Return [X, Y] of the center of cell containing provided text 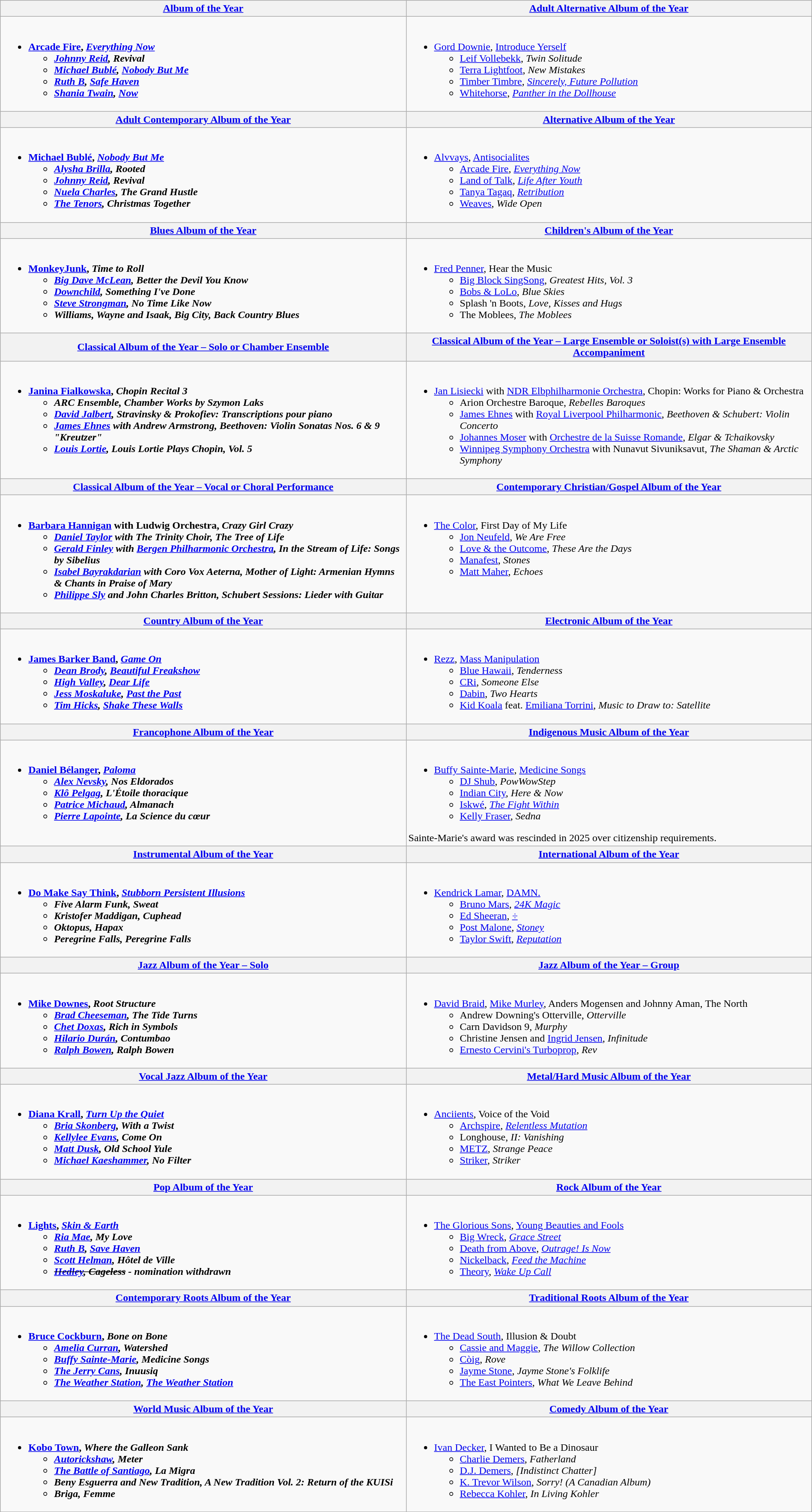
Vocal Jazz Album of the Year [203, 1076]
Adult Alternative Album of the Year [609, 9]
Alvvays, AntisocialitesArcade Fire, Everything NowLand of Talk, Life After YouthTanya Tagaq, RetributionWeaves, Wide Open [609, 175]
Classical Album of the Year – Large Ensemble or Soloist(s) with Large Ensemble Accompaniment [609, 347]
Traditional Roots Album of the Year [609, 1298]
The Glorious Sons, Young Beauties and FoolsBig Wreck, Grace StreetDeath from Above, Outrage! Is NowNickelback, Feed the MachineTheory, Wake Up Call [609, 1242]
World Music Album of the Year [203, 1409]
Metal/Hard Music Album of the Year [609, 1076]
The Color, First Day of My LifeJon Neufeld, We Are FreeLove & the Outcome, These Are the DaysManafest, StonesMatt Maher, Echoes [609, 554]
Pop Album of the Year [203, 1187]
Classical Album of the Year – Vocal or Choral Performance [203, 487]
Classical Album of the Year – Solo or Chamber Ensemble [203, 347]
Adult Contemporary Album of the Year [203, 119]
Blues Album of the Year [203, 230]
Kendrick Lamar, DAMN.Bruno Mars, 24K MagicEd Sheeran, ÷Post Malone, StoneyTaylor Swift, Reputation [609, 910]
Lights, Skin & EarthRia Mae, My LoveRuth B, Save HavenScott Helman, Hôtel de VilleHedley, Cageless - nomination withdrawn [203, 1242]
Jazz Album of the Year – Solo [203, 965]
Mike Downes, Root StructureBrad Cheeseman, The Tide TurnsChet Doxas, Rich in SymbolsHilario Durán, ContumbaoRalph Bowen, Ralph Bowen [203, 1021]
International Album of the Year [609, 854]
Indigenous Music Album of the Year [609, 732]
Children's Album of the Year [609, 230]
Rock Album of the Year [609, 1187]
Jazz Album of the Year – Group [609, 965]
Contemporary Christian/Gospel Album of the Year [609, 487]
Comedy Album of the Year [609, 1409]
Contemporary Roots Album of the Year [203, 1298]
Francophone Album of the Year [203, 732]
Daniel Bélanger, PalomaAlex Nevsky, Nos EldoradosKlô Pelgag, L'Étoile thoraciquePatrice Michaud, AlmanachPierre Lapointe, La Science du cœur [203, 793]
Diana Krall, Turn Up the QuietBria Skonberg, With a TwistKellylee Evans, Come OnMatt Dusk, Old School YuleMichael Kaeshammer, No Filter [203, 1132]
Rezz, Mass ManipulationBlue Hawaii, TendernessCRi, Someone ElseDabin, Two HeartsKid Koala feat. Emiliana Torrini, Music to Draw to: Satellite [609, 676]
Alternative Album of the Year [609, 119]
Album of the Year [203, 9]
Michael Bublé, Nobody But MeAlysha Brilla, RootedJohnny Reid, RevivalNuela Charles, The Grand HustleThe Tenors, Christmas Together [203, 175]
Country Album of the Year [203, 621]
Do Make Say Think, Stubborn Persistent IllusionsFive Alarm Funk, SweatKristofer Maddigan, CupheadOktopus, HapaxPeregrine Falls, Peregrine Falls [203, 910]
Instrumental Album of the Year [203, 854]
Bruce Cockburn, Bone on BoneAmelia Curran, WatershedBuffy Sainte-Marie, Medicine SongsThe Jerry Cans, InuusiqThe Weather Station, The Weather Station [203, 1354]
Anciients, Voice of the VoidArchspire, Relentless MutationLonghouse, II: VanishingMETZ, Strange PeaceStriker, Striker [609, 1132]
Electronic Album of the Year [609, 621]
Arcade Fire, Everything NowJohnny Reid, RevivalMichael Bublé, Nobody But MeRuth B, Safe HavenShania Twain, Now [203, 64]
James Barker Band, Game OnDean Brody, Beautiful FreakshowHigh Valley, Dear LifeJess Moskaluke, Past the PastTim Hicks, Shake These Walls [203, 676]
